Provide the (x, y) coordinate of the cell's center where the given text is located.  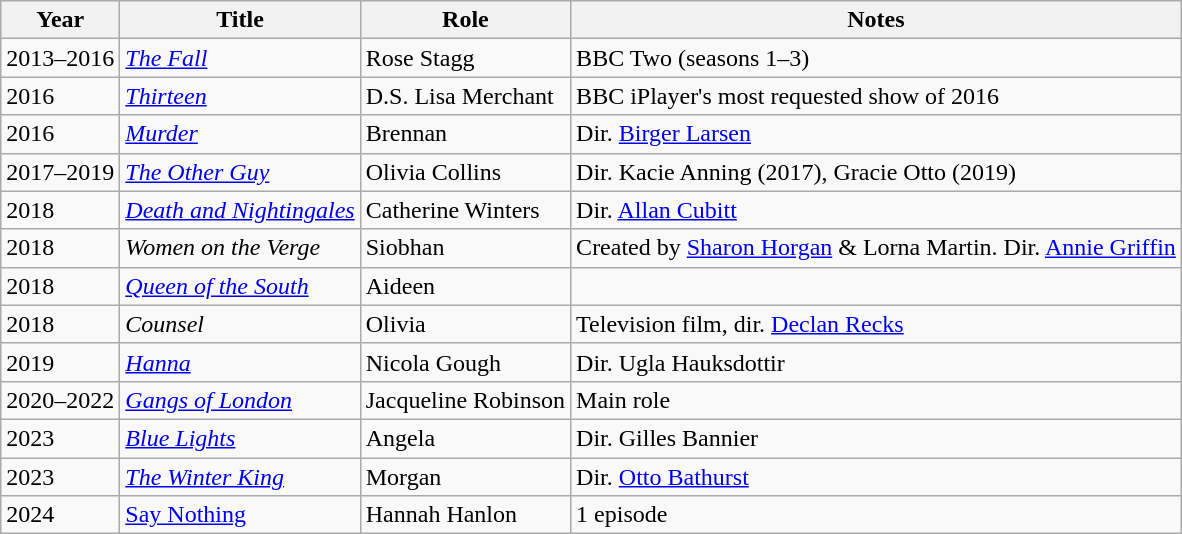
Thirteen (240, 96)
Main role (876, 400)
Notes (876, 20)
Angela (465, 438)
Nicola Gough (465, 362)
Death and Nightingales (240, 210)
Catherine Winters (465, 210)
The Fall (240, 58)
2013–2016 (60, 58)
Rose Stagg (465, 58)
Aideen (465, 286)
Hannah Hanlon (465, 515)
Olivia Collins (465, 172)
Morgan (465, 477)
2020–2022 (60, 400)
Year (60, 20)
The Winter King (240, 477)
Dir. Ugla Hauksdottir (876, 362)
Role (465, 20)
Siobhan (465, 248)
BBC iPlayer's most requested show of 2016 (876, 96)
1 episode (876, 515)
Queen of the South (240, 286)
2024 (60, 515)
Murder (240, 134)
Blue Lights (240, 438)
Brennan (465, 134)
Hanna (240, 362)
Title (240, 20)
Women on the Verge (240, 248)
BBC Two (seasons 1–3) (876, 58)
Dir. Allan Cubitt (876, 210)
Dir. Birger Larsen (876, 134)
Say Nothing (240, 515)
D.S. Lisa Merchant (465, 96)
2019 (60, 362)
Counsel (240, 324)
2017–2019 (60, 172)
Dir. Otto Bathurst (876, 477)
Dir. Kacie Anning (2017), Gracie Otto (2019) (876, 172)
Television film, dir. Declan Recks (876, 324)
Dir. Gilles Bannier (876, 438)
The Other Guy (240, 172)
Jacqueline Robinson (465, 400)
Olivia (465, 324)
Gangs of London (240, 400)
Created by Sharon Horgan & Lorna Martin. Dir. Annie Griffin (876, 248)
